Extract the [x, y] coordinate from the center of the cell holding the provided text.  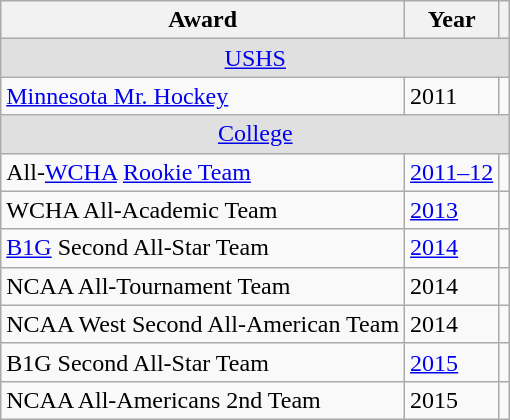
2011–12 [452, 172]
College [256, 134]
NCAA All-Americans 2nd Team [203, 400]
WCHA All-Academic Team [203, 210]
Award [203, 20]
2011 [452, 96]
Year [452, 20]
All-WCHA Rookie Team [203, 172]
Minnesota Mr. Hockey [203, 96]
NCAA All-Tournament Team [203, 286]
NCAA West Second All-American Team [203, 324]
USHS [256, 58]
2013 [452, 210]
